Pinpoint the cell where the given text exists, returning its [X, Y] midpoint coordinate. 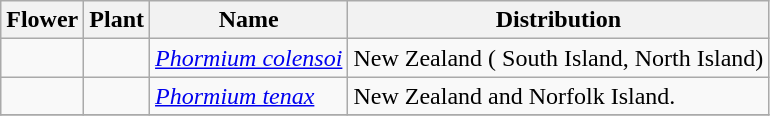
Plant [117, 20]
Flower [42, 20]
Distribution [558, 20]
New Zealand and Norfolk Island. [558, 96]
Phormium tenax [249, 96]
Name [249, 20]
New Zealand ( South Island, North Island) [558, 58]
Phormium colensoi [249, 58]
